Determine the (x, y) coordinate at the center of the cell enclosing the given text.  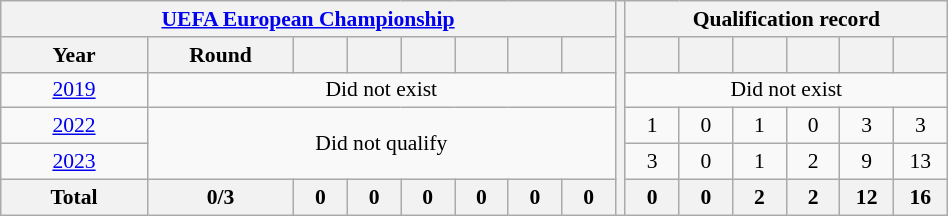
12 (867, 197)
9 (867, 162)
13 (920, 162)
Round (220, 55)
2022 (74, 126)
2023 (74, 162)
Year (74, 55)
Did not qualify (381, 144)
Total (74, 197)
2019 (74, 90)
Qualification record (786, 19)
UEFA European Championship (308, 19)
0/3 (220, 197)
16 (920, 197)
